Pinpoint the cell where the given text exists, returning its (X, Y) midpoint coordinate. 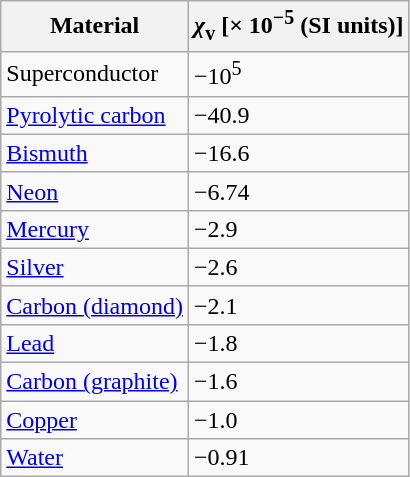
Neon (95, 191)
−6.74 (298, 191)
Water (95, 458)
−16.6 (298, 153)
−1.6 (298, 382)
Mercury (95, 229)
Silver (95, 267)
Lead (95, 344)
Copper (95, 420)
χv [× 10−5 (SI units)] (298, 26)
Material (95, 26)
−2.9 (298, 229)
−105 (298, 74)
Carbon (graphite) (95, 382)
−2.6 (298, 267)
−2.1 (298, 305)
−1.8 (298, 344)
Pyrolytic carbon (95, 115)
−1.0 (298, 420)
Superconductor (95, 74)
−40.9 (298, 115)
Carbon (diamond) (95, 305)
−0.91 (298, 458)
Bismuth (95, 153)
